Identify which cell holds the provided text, then report its [x, y] central coordinate. 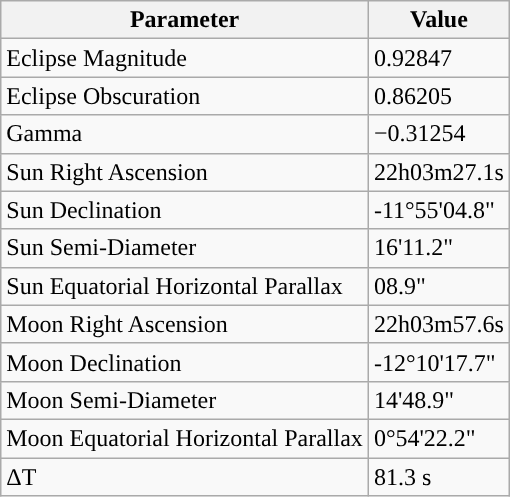
0.86205 [438, 96]
-12°10'17.7" [438, 362]
Gamma [185, 134]
81.3 s [438, 477]
Eclipse Magnitude [185, 58]
−0.31254 [438, 134]
22h03m57.6s [438, 324]
22h03m27.1s [438, 172]
Sun Equatorial Horizontal Parallax [185, 286]
-11°55'04.8" [438, 210]
Sun Semi-Diameter [185, 248]
08.9" [438, 286]
Eclipse Obscuration [185, 96]
Sun Declination [185, 210]
Moon Semi-Diameter [185, 400]
ΔT [185, 477]
0°54'22.2" [438, 438]
14'48.9" [438, 400]
Value [438, 20]
16'11.2" [438, 248]
Moon Right Ascension [185, 324]
Sun Right Ascension [185, 172]
Moon Declination [185, 362]
0.92847 [438, 58]
Moon Equatorial Horizontal Parallax [185, 438]
Parameter [185, 20]
